Extract the [x, y] coordinate from the center of the cell holding the provided text.  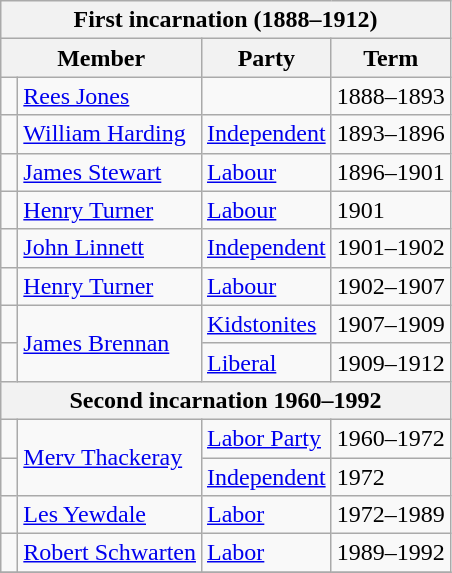
1896–1901 [390, 172]
1960–1972 [390, 438]
Kidstonites [266, 324]
Member [102, 58]
John Linnett [110, 248]
James Brennan [110, 343]
Les Yewdale [110, 515]
1888–1893 [390, 96]
Robert Schwarten [110, 553]
1901–1902 [390, 248]
Term [390, 58]
1907–1909 [390, 324]
Merv Thackeray [110, 457]
1972 [390, 477]
Labor Party [266, 438]
Party [266, 58]
Second incarnation 1960–1992 [226, 400]
1989–1992 [390, 553]
William Harding [110, 134]
First incarnation (1888–1912) [226, 20]
1893–1896 [390, 134]
1901 [390, 210]
Liberal [266, 362]
1972–1989 [390, 515]
1909–1912 [390, 362]
Rees Jones [110, 96]
1902–1907 [390, 286]
James Stewart [110, 172]
